Return the [x, y] coordinate for the center point of the cell that contains the specified text.  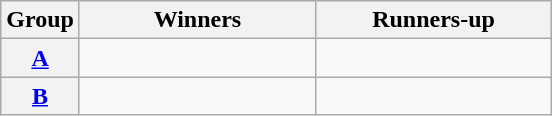
A [40, 58]
B [40, 96]
Runners-up [433, 20]
Winners [197, 20]
Group [40, 20]
